Capture the cell that displays the provided text and extract its [x, y] central coordinate. 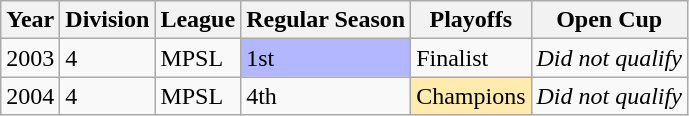
Division [108, 20]
League [198, 20]
Open Cup [609, 20]
1st [326, 58]
2004 [30, 96]
Regular Season [326, 20]
Finalist [471, 58]
Champions [471, 96]
2003 [30, 58]
4th [326, 96]
Playoffs [471, 20]
Year [30, 20]
